From the cell containing the given text, extract its center point as (X, Y) coordinate. 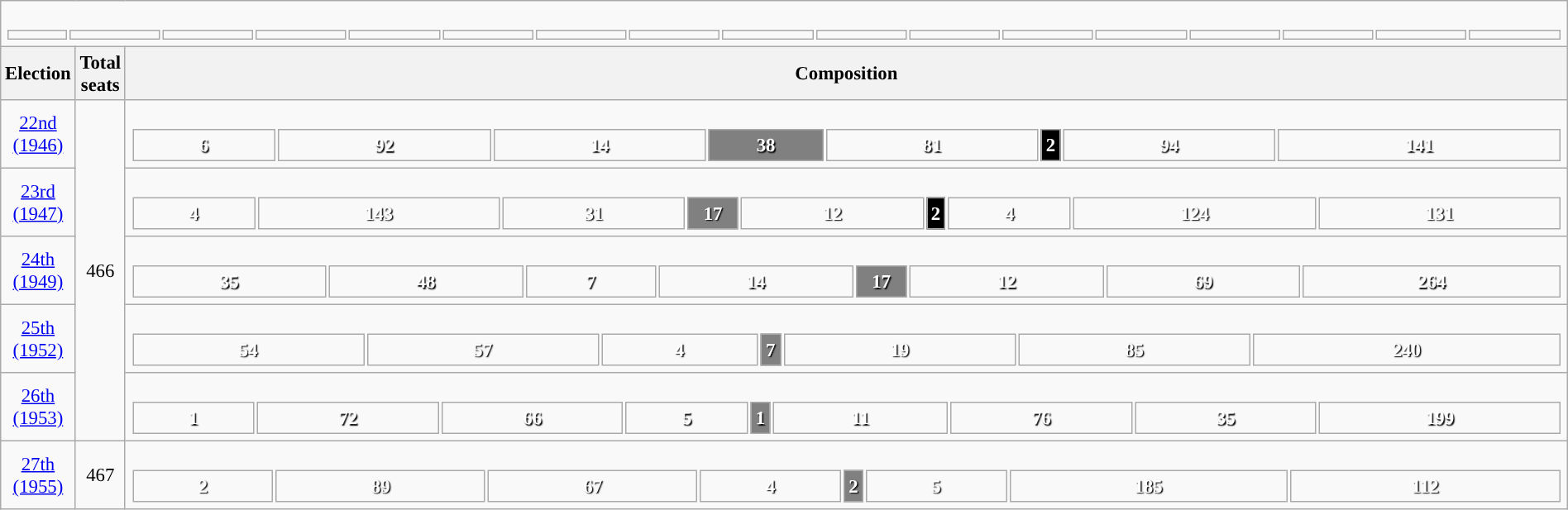
141 (1419, 145)
467 (100, 476)
Totalseats (100, 73)
22nd(1946) (38, 134)
4 143 31 17 12 2 4 124 131 (846, 202)
35 48 7 14 17 12 69 264 (846, 271)
69 (1204, 281)
54 57 4 7 19 85 240 (846, 339)
24th(1949) (38, 271)
6 (203, 145)
199 (1440, 418)
81 (931, 145)
85 (1135, 350)
112 (1426, 486)
185 (1148, 486)
26th(1953) (38, 407)
66 (533, 418)
31 (594, 213)
1 72 66 5 1 11 76 35 199 (846, 407)
466 (100, 269)
2 89 67 4 2 5 185 112 (846, 476)
23rd(1947) (38, 202)
54 (248, 350)
240 (1407, 350)
19 (900, 350)
94 (1169, 145)
131 (1439, 213)
6 92 14 38 81 2 94 141 (846, 134)
92 (384, 145)
143 (379, 213)
124 (1194, 213)
Composition (846, 73)
89 (380, 486)
38 (766, 145)
57 (483, 350)
264 (1432, 281)
27th(1955) (38, 476)
25th(1952) (38, 339)
76 (1041, 418)
67 (593, 486)
48 (427, 281)
11 (860, 418)
Election (38, 73)
72 (348, 418)
